For the text-containing cell, return its midpoint in [x, y] coordinate format. 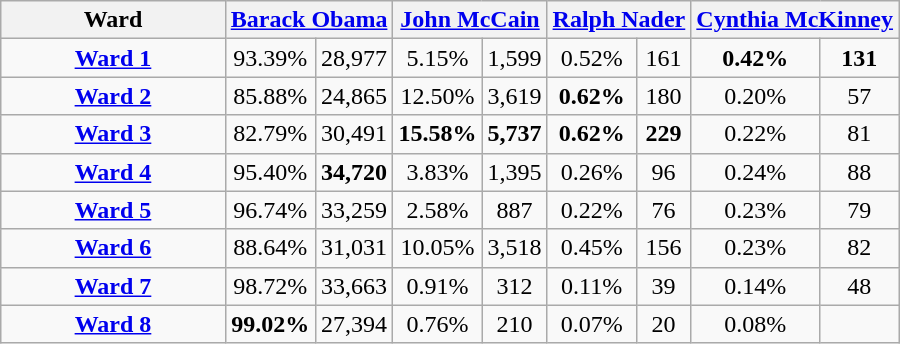
95.40% [270, 172]
0.45% [592, 248]
Ward 8 [113, 324]
0.52% [592, 58]
0.42% [756, 58]
98.72% [270, 286]
180 [664, 96]
96.74% [270, 210]
27,394 [354, 324]
57 [860, 96]
96 [664, 172]
0.24% [756, 172]
93.39% [270, 58]
28,977 [354, 58]
24,865 [354, 96]
312 [514, 286]
Cynthia McKinney [795, 20]
Barack Obama [309, 20]
Ralph Nader [619, 20]
12.50% [438, 96]
48 [860, 286]
3.83% [438, 172]
131 [860, 58]
Ward 4 [113, 172]
82 [860, 248]
5.15% [438, 58]
82.79% [270, 134]
15.58% [438, 134]
Ward 3 [113, 134]
31,031 [354, 248]
0.91% [438, 286]
Ward [113, 20]
88 [860, 172]
161 [664, 58]
76 [664, 210]
5,737 [514, 134]
John McCain [470, 20]
99.02% [270, 324]
Ward 5 [113, 210]
0.07% [592, 324]
3,518 [514, 248]
1,599 [514, 58]
85.88% [270, 96]
0.11% [592, 286]
30,491 [354, 134]
0.20% [756, 96]
33,663 [354, 286]
88.64% [270, 248]
20 [664, 324]
3,619 [514, 96]
Ward 1 [113, 58]
210 [514, 324]
10.05% [438, 248]
33,259 [354, 210]
Ward 7 [113, 286]
229 [664, 134]
156 [664, 248]
Ward 2 [113, 96]
2.58% [438, 210]
0.76% [438, 324]
1,395 [514, 172]
887 [514, 210]
81 [860, 134]
79 [860, 210]
39 [664, 286]
0.14% [756, 286]
34,720 [354, 172]
Ward 6 [113, 248]
0.08% [756, 324]
0.26% [592, 172]
